Capture the cell that displays the provided text and extract its [x, y] central coordinate. 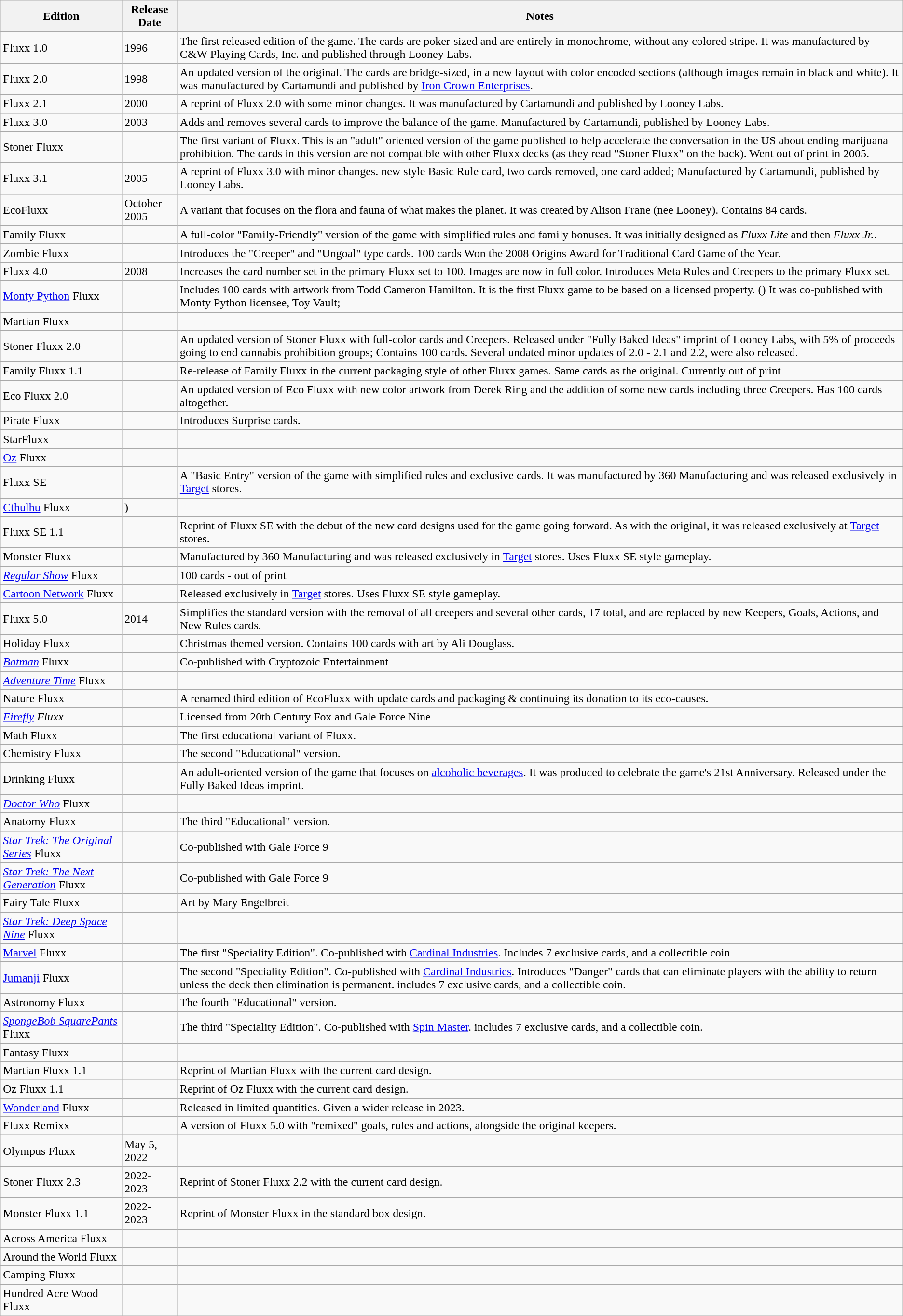
Martian Fluxx [61, 321]
May 5, 2022 [150, 1150]
Fairy Tale Fluxx [61, 903]
Wonderland Fluxx [61, 1108]
Across America Fluxx [61, 1238]
Reprint of Oz Fluxx with the current card design. [540, 1089]
October 2005 [150, 209]
Reprint of Stoner Fluxx 2.2 with the current card design. [540, 1182]
Camping Fluxx [61, 1275]
Fantasy Fluxx [61, 1053]
Holiday Fluxx [61, 643]
Chemistry Fluxx [61, 754]
Co-published with Cryptozoic Entertainment [540, 662]
Star Trek: The Original Series Fluxx [61, 846]
Olympus Fluxx [61, 1150]
Oz Fluxx [61, 457]
100 cards - out of print [540, 575]
The fourth "Educational" version. [540, 1002]
Eco Fluxx 2.0 [61, 396]
Fluxx 2.1 [61, 104]
The second "Educational" version. [540, 754]
Around the World Fluxx [61, 1257]
SpongeBob SquarePants Fluxx [61, 1027]
Family Fluxx 1.1 [61, 371]
A version of Fluxx 5.0 with "remixed" goals, rules and actions, alongside the original keepers. [540, 1126]
Nature Fluxx [61, 699]
Re-release of Family Fluxx in the current packaging style of other Fluxx games. Same cards as the original. Currently out of print [540, 371]
Reprint of Martian Fluxx with the current card design. [540, 1071]
2014 [150, 619]
Fluxx 4.0 [61, 271]
StarFluxx [61, 439]
Fluxx 3.1 [61, 179]
Batman Fluxx [61, 662]
Monster Fluxx 1.1 [61, 1213]
Fluxx SE [61, 483]
Astronomy Fluxx [61, 1002]
The third "Speciality Edition". Co-published with Spin Master. includes 7 exclusive cards, and a collectible coin. [540, 1027]
Introduces Surprise cards. [540, 421]
Fluxx SE 1.1 [61, 532]
2008 [150, 271]
Notes [540, 16]
2003 [150, 122]
Released exclusively in Target stores. Uses Fluxx SE style gameplay. [540, 594]
Hundred Acre Wood Fluxx [61, 1300]
Adds and removes several cards to improve the balance of the game. Manufactured by Cartamundi, published by Looney Labs. [540, 122]
A variant that focuses on the flora and fauna of what makes the planet. It was created by Alison Frane (nee Looney). Contains 84 cards. [540, 209]
Zombie Fluxx [61, 253]
Adventure Time Fluxx [61, 680]
A reprint of Fluxx 2.0 with some minor changes. It was manufactured by Cartamundi and published by Looney Labs. [540, 104]
Fluxx 1.0 [61, 47]
Reprint of Monster Fluxx in the standard box design. [540, 1213]
) [150, 507]
Regular Show Fluxx [61, 575]
Star Trek: Deep Space Nine Fluxx [61, 928]
Anatomy Fluxx [61, 822]
Martian Fluxx 1.1 [61, 1071]
Star Trek: The Next Generation Fluxx [61, 878]
Pirate Fluxx [61, 421]
Fluxx Remixx [61, 1126]
Art by Mary Engelbreit [540, 903]
1996 [150, 47]
Math Fluxx [61, 735]
A renamed third edition of EcoFluxx with update cards and packaging & continuing its donation to its eco-causes. [540, 699]
Stoner Fluxx 2.0 [61, 346]
2005 [150, 179]
Fluxx 2.0 [61, 79]
Christmas themed version. Contains 100 cards with art by Ali Douglass. [540, 643]
Monster Fluxx [61, 557]
Family Fluxx [61, 235]
Introduces the "Creeper" and "Ungoal" type cards. 100 cards Won the 2008 Origins Award for Traditional Card Game of the Year. [540, 253]
2000 [150, 104]
Release Date [150, 16]
The third "Educational" version. [540, 822]
Marvel Fluxx [61, 953]
Manufactured by 360 Manufacturing and was released exclusively in Target stores. Uses Fluxx SE style gameplay. [540, 557]
1998 [150, 79]
Jumanji Fluxx [61, 978]
The first educational variant of Fluxx. [540, 735]
Drinking Fluxx [61, 779]
Released in limited quantities. Given a wider release in 2023. [540, 1108]
Monty Python Fluxx [61, 296]
Doctor Who Fluxx [61, 803]
Stoner Fluxx 2.3 [61, 1182]
Fluxx 5.0 [61, 619]
Cartoon Network Fluxx [61, 594]
Edition [61, 16]
Licensed from 20th Century Fox and Gale Force Nine [540, 717]
Fluxx 3.0 [61, 122]
Cthulhu Fluxx [61, 507]
Firefly Fluxx [61, 717]
The first "Speciality Edition". Co-published with Cardinal Industries. Includes 7 exclusive cards, and a collectible coin [540, 953]
Oz Fluxx 1.1 [61, 1089]
EcoFluxx [61, 209]
Stoner Fluxx [61, 147]
